Output the [x, y] coordinate of the center of the cell containing the given text.  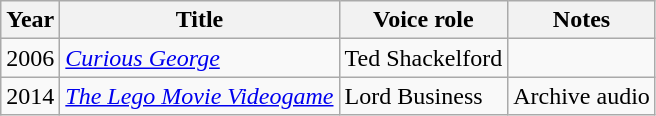
Curious George [200, 58]
2014 [30, 96]
Title [200, 20]
2006 [30, 58]
Ted Shackelford [424, 58]
The Lego Movie Videogame [200, 96]
Lord Business [424, 96]
Voice role [424, 20]
Year [30, 20]
Archive audio [582, 96]
Notes [582, 20]
